Find where the given text appears and provide that cell's center as (x, y) coordinate. 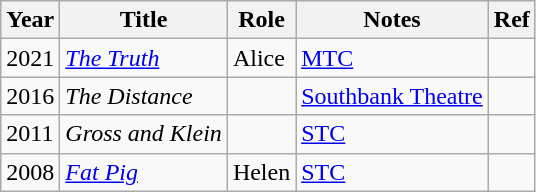
Alice (261, 58)
Southbank Theatre (392, 96)
2016 (30, 96)
Notes (392, 20)
Role (261, 20)
Helen (261, 172)
MTC (392, 58)
Fat Pig (144, 172)
Gross and Klein (144, 134)
2021 (30, 58)
Ref (512, 20)
Title (144, 20)
2008 (30, 172)
Year (30, 20)
2011 (30, 134)
The Distance (144, 96)
The Truth (144, 58)
